For the text-containing cell, return its midpoint in [x, y] coordinate format. 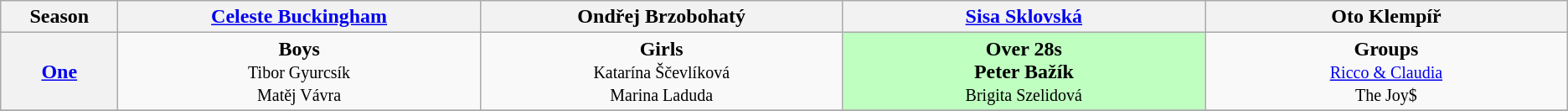
Groups Ricco & ClaudiaThe Joy$ [1387, 71]
Over 28s Peter BažíkBrigita Szelidová [1024, 71]
Ondřej Brzobohatý [662, 17]
Season [59, 17]
Sisa Sklovská [1024, 17]
Girls Katarína ŠčevlíkováMarina Laduda [662, 71]
Boys Tibor GyurcsíkMatěj Vávra [300, 71]
Celeste Buckingham [300, 17]
Oto Klempíř [1387, 17]
One [59, 71]
